Locate the cell with the specified text and output its (X, Y) center coordinate. 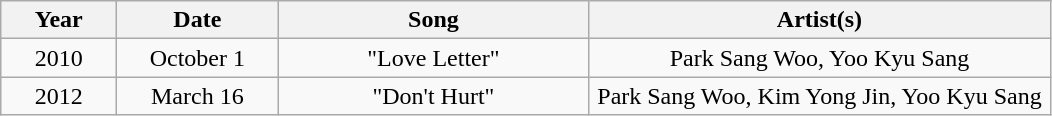
"Love Letter" (434, 58)
March 16 (198, 96)
Park Sang Woo, Kim Yong Jin, Yoo Kyu Sang (820, 96)
Song (434, 20)
2010 (59, 58)
Park Sang Woo, Yoo Kyu Sang (820, 58)
Artist(s) (820, 20)
October 1 (198, 58)
Date (198, 20)
"Don't Hurt" (434, 96)
2012 (59, 96)
Year (59, 20)
